Return [X, Y] of the center of cell containing provided text 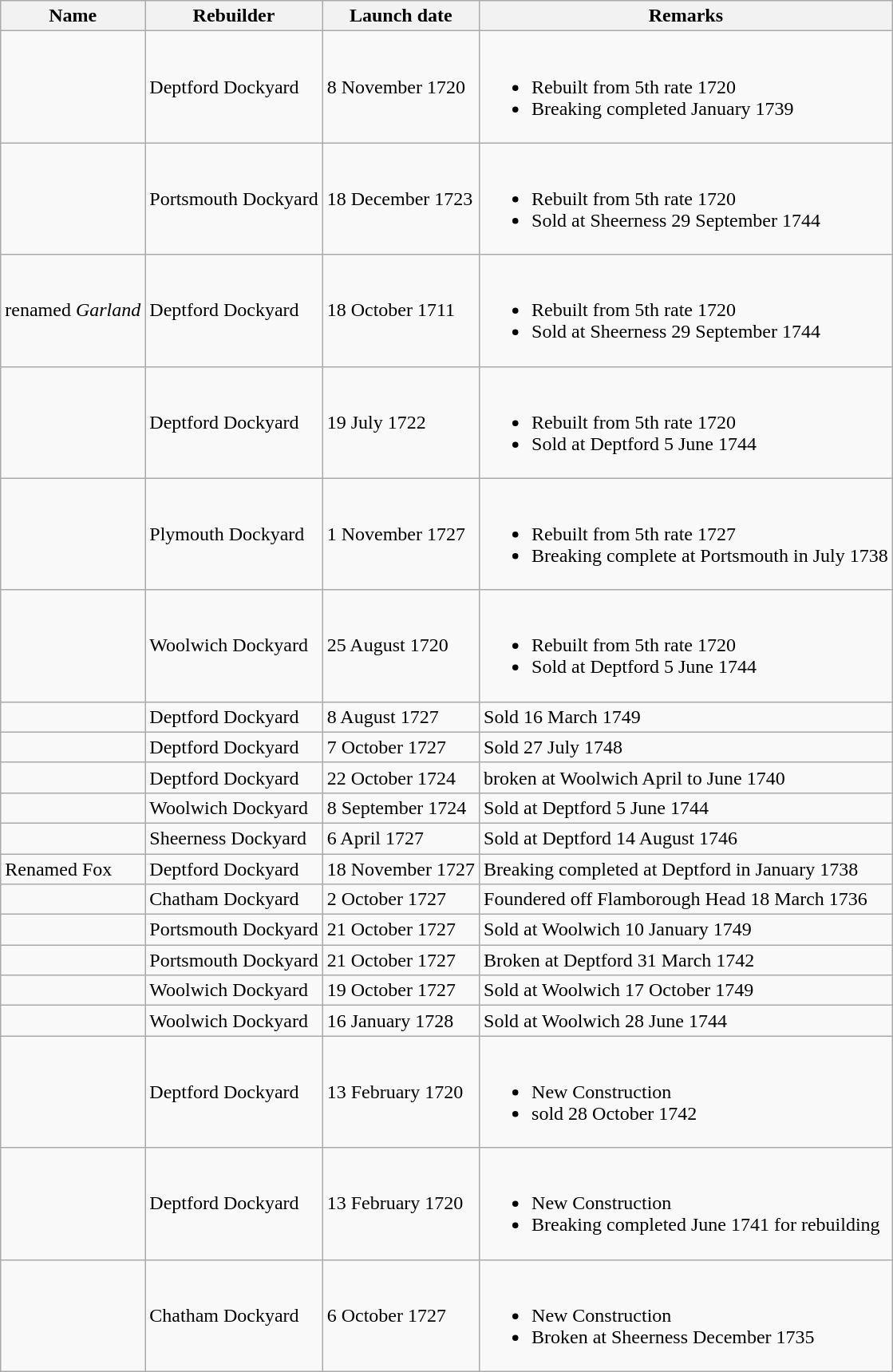
25 August 1720 [401, 646]
Sheerness Dockyard [234, 838]
Breaking completed at Deptford in January 1738 [686, 869]
Plymouth Dockyard [234, 534]
Rebuilder [234, 16]
New Constructionsold 28 October 1742 [686, 1092]
6 April 1727 [401, 838]
Sold at Woolwich 10 January 1749 [686, 930]
8 September 1724 [401, 808]
8 August 1727 [401, 717]
Sold at Deptford 5 June 1744 [686, 808]
broken at Woolwich April to June 1740 [686, 777]
2 October 1727 [401, 900]
Foundered off Flamborough Head 18 March 1736 [686, 900]
19 October 1727 [401, 990]
18 November 1727 [401, 869]
Sold at Woolwich 17 October 1749 [686, 990]
Launch date [401, 16]
New ConstructionBreaking completed June 1741 for rebuilding [686, 1204]
Sold 16 March 1749 [686, 717]
Renamed Fox [73, 869]
18 December 1723 [401, 199]
1 November 1727 [401, 534]
Rebuilt from 5th rate 1727Breaking complete at Portsmouth in July 1738 [686, 534]
renamed Garland [73, 310]
18 October 1711 [401, 310]
Sold at Woolwich 28 June 1744 [686, 1021]
Name [73, 16]
16 January 1728 [401, 1021]
19 July 1722 [401, 422]
22 October 1724 [401, 777]
8 November 1720 [401, 87]
Sold at Deptford 14 August 1746 [686, 838]
Broken at Deptford 31 March 1742 [686, 960]
7 October 1727 [401, 747]
6 October 1727 [401, 1315]
Rebuilt from 5th rate 1720Breaking completed January 1739 [686, 87]
New ConstructionBroken at Sheerness December 1735 [686, 1315]
Sold 27 July 1748 [686, 747]
Remarks [686, 16]
